Locate the cell with the specified text and output its [X, Y] center coordinate. 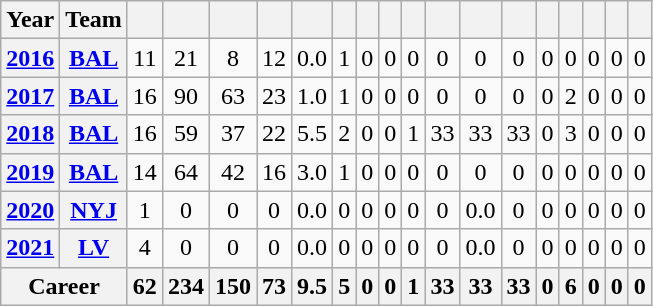
2021 [30, 248]
3.0 [312, 172]
4 [144, 248]
62 [144, 286]
2018 [30, 134]
63 [232, 96]
22 [274, 134]
LV [94, 248]
3 [570, 134]
23 [274, 96]
8 [232, 58]
12 [274, 58]
6 [570, 286]
9.5 [312, 286]
2017 [30, 96]
NYJ [94, 210]
21 [186, 58]
2019 [30, 172]
5.5 [312, 134]
59 [186, 134]
Career [64, 286]
150 [232, 286]
37 [232, 134]
Team [94, 20]
1.0 [312, 96]
2020 [30, 210]
5 [344, 286]
73 [274, 286]
2016 [30, 58]
234 [186, 286]
64 [186, 172]
14 [144, 172]
90 [186, 96]
Year [30, 20]
42 [232, 172]
11 [144, 58]
